Search for the cell housing the specified text and yield its [X, Y] center coordinate. 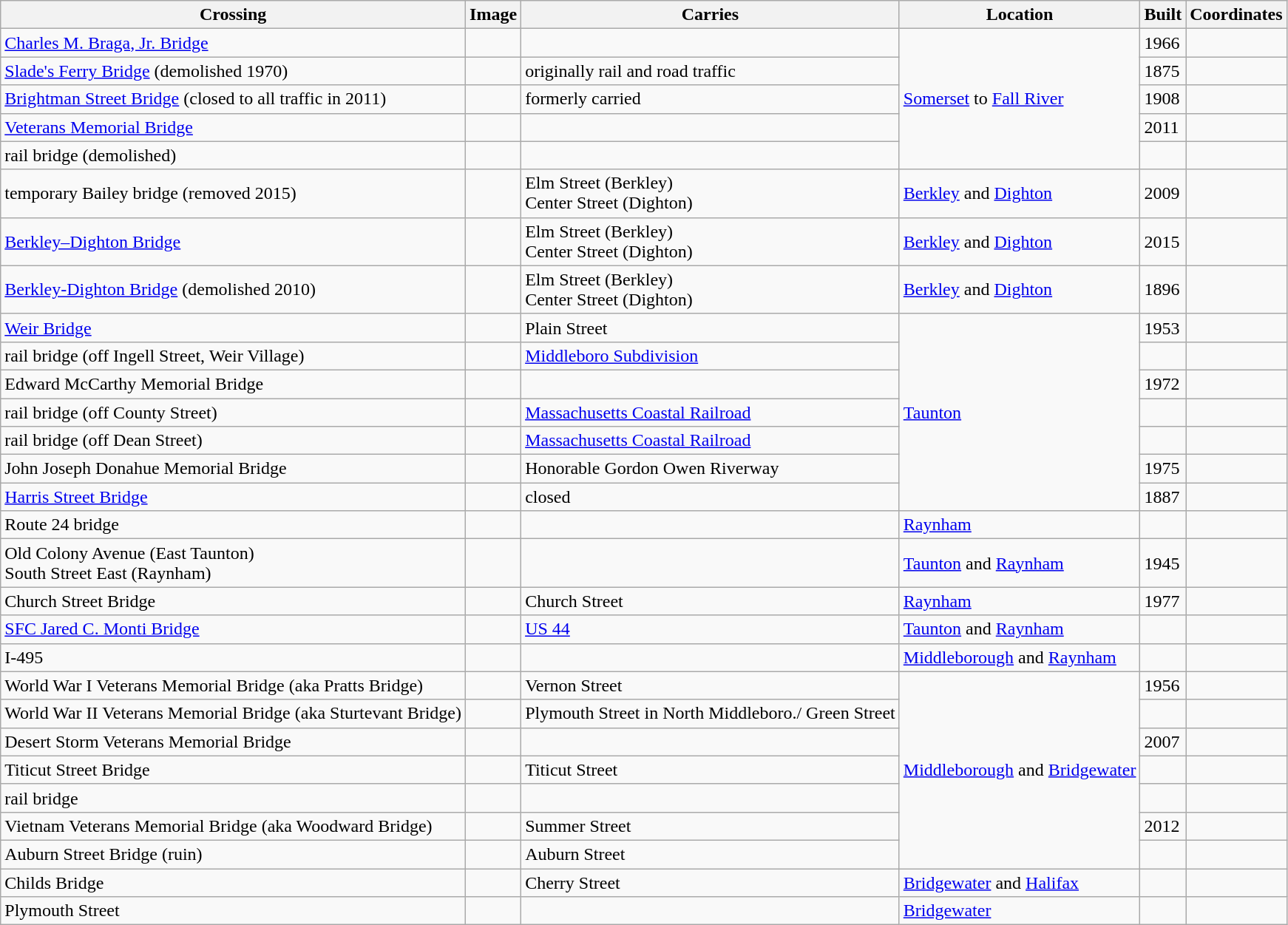
1875 [1163, 71]
Carries [711, 15]
1953 [1163, 328]
rail bridge [234, 798]
Plain Street [711, 328]
1908 [1163, 99]
Route 24 bridge [234, 525]
Taunton [1020, 412]
1956 [1163, 685]
Childs Bridge [234, 882]
Titicut Street Bridge [234, 770]
Desert Storm Veterans Memorial Bridge [234, 742]
formerly carried [711, 99]
Harris Street Bridge [234, 497]
Location [1020, 15]
Image [494, 15]
Veterans Memorial Bridge [234, 127]
1945 [1163, 563]
Bridgewater and Halifax [1020, 882]
Old Colony Avenue (East Taunton)South Street East (Raynham) [234, 563]
Middleboro Subdivision [711, 356]
closed [711, 497]
rail bridge (off Ingell Street, Weir Village) [234, 356]
Bridgewater [1020, 911]
rail bridge (demolished) [234, 155]
1887 [1163, 497]
2011 [1163, 127]
1972 [1163, 384]
Church Street [711, 601]
1975 [1163, 469]
Plymouth Street [234, 911]
rail bridge (off County Street) [234, 412]
originally rail and road traffic [711, 71]
Weir Bridge [234, 328]
Summer Street [711, 826]
Honorable Gordon Owen Riverway [711, 469]
Church Street Bridge [234, 601]
Brightman Street Bridge (closed to all traffic in 2011) [234, 99]
World War II Veterans Memorial Bridge (aka Sturtevant Bridge) [234, 714]
SFC Jared C. Monti Bridge [234, 629]
Crossing [234, 15]
Titicut Street [711, 770]
2012 [1163, 826]
Auburn Street [711, 854]
1966 [1163, 43]
rail bridge (off Dean Street) [234, 441]
Slade's Ferry Bridge (demolished 1970) [234, 71]
Vernon Street [711, 685]
Middleborough and Raynham [1020, 657]
Charles M. Braga, Jr. Bridge [234, 43]
2009 [1163, 194]
Middleborough and Bridgewater [1020, 770]
1896 [1163, 290]
1977 [1163, 601]
World War I Veterans Memorial Bridge (aka Pratts Bridge) [234, 685]
I-495 [234, 657]
Edward McCarthy Memorial Bridge [234, 384]
Vietnam Veterans Memorial Bridge (aka Woodward Bridge) [234, 826]
2007 [1163, 742]
Cherry Street [711, 882]
John Joseph Donahue Memorial Bridge [234, 469]
Somerset to Fall River [1020, 99]
Coordinates [1236, 15]
Auburn Street Bridge (ruin) [234, 854]
Berkley–Dighton Bridge [234, 241]
Berkley-Dighton Bridge (demolished 2010) [234, 290]
Plymouth Street in North Middleboro./ Green Street [711, 714]
2015 [1163, 241]
US 44 [711, 629]
temporary Bailey bridge (removed 2015) [234, 194]
Built [1163, 15]
